Output the [x, y] coordinate of the center of the cell containing the given text.  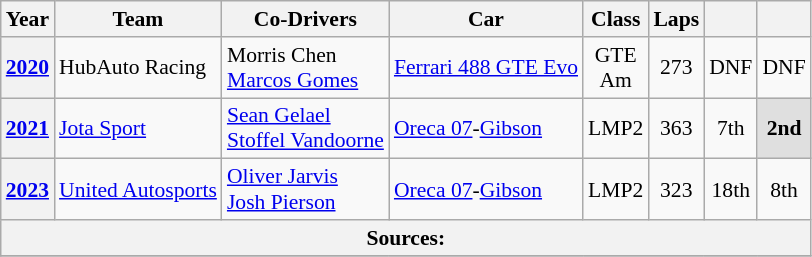
323 [676, 190]
Co-Drivers [306, 19]
Morris Chen Marcos Gomes [306, 68]
United Autosports [138, 190]
Class [616, 19]
2023 [28, 190]
Laps [676, 19]
GTEAm [616, 68]
Year [28, 19]
Sean Gelael Stoffel Vandoorne [306, 128]
8th [784, 190]
18th [730, 190]
Oliver Jarvis Josh Pierson [306, 190]
HubAuto Racing [138, 68]
273 [676, 68]
2nd [784, 128]
Team [138, 19]
7th [730, 128]
Sources: [406, 238]
Ferrari 488 GTE Evo [486, 68]
Jota Sport [138, 128]
Car [486, 19]
2020 [28, 68]
363 [676, 128]
2021 [28, 128]
